Return the [X, Y] coordinate for the center point of the cell that contains the specified text.  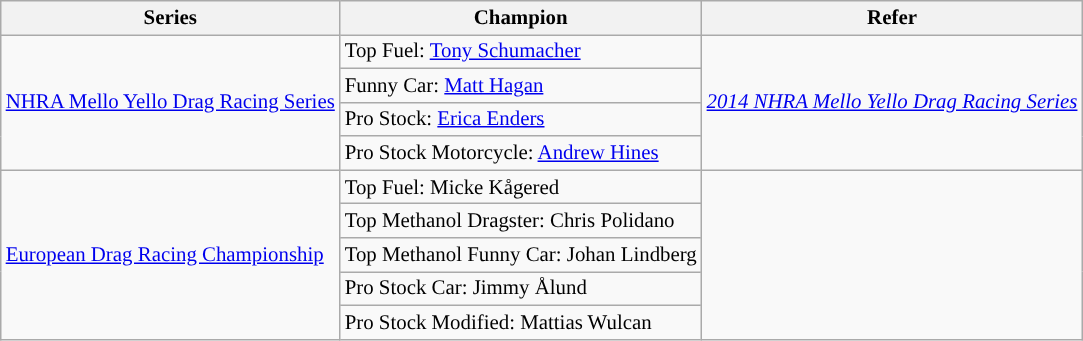
Funny Car: Matt Hagan [521, 85]
Top Fuel: Tony Schumacher [521, 51]
Pro Stock: Erica Enders [521, 119]
Refer [892, 18]
Pro Stock Modified: Mattias Wulcan [521, 322]
Champion [521, 18]
Top Methanol Funny Car: Johan Lindberg [521, 255]
NHRA Mello Yello Drag Racing Series [170, 102]
European Drag Racing Championship [170, 254]
Pro Stock Motorcycle: Andrew Hines [521, 153]
Pro Stock Car: Jimmy Ålund [521, 288]
Top Methanol Dragster: Chris Polidano [521, 221]
2014 NHRA Mello Yello Drag Racing Series [892, 102]
Top Fuel: Micke Kågered [521, 187]
Series [170, 18]
